Detect which cell encompasses the target text, then output its [x, y] center coordinate. 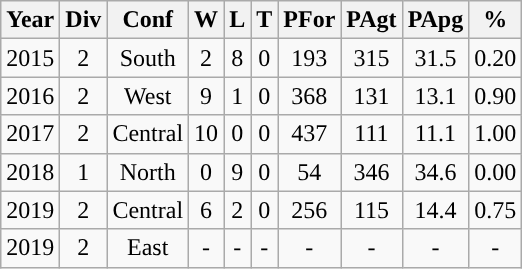
346 [372, 172]
31.5 [436, 58]
14.4 [436, 210]
0.75 [496, 210]
0.90 [496, 96]
6 [206, 210]
131 [372, 96]
437 [310, 134]
115 [372, 210]
111 [372, 134]
315 [372, 58]
East [148, 248]
2015 [30, 58]
0.00 [496, 172]
0.20 [496, 58]
368 [310, 96]
54 [310, 172]
PFor [310, 20]
West [148, 96]
256 [310, 210]
11.1 [436, 134]
PApg [436, 20]
193 [310, 58]
PAgt [372, 20]
T [264, 20]
34.6 [436, 172]
2016 [30, 96]
2017 [30, 134]
8 [238, 58]
W [206, 20]
% [496, 20]
Div [84, 20]
North [148, 172]
13.1 [436, 96]
2018 [30, 172]
L [238, 20]
South [148, 58]
Conf [148, 20]
10 [206, 134]
1.00 [496, 134]
Year [30, 20]
